Output the (X, Y) coordinate of the center of the cell containing the given text.  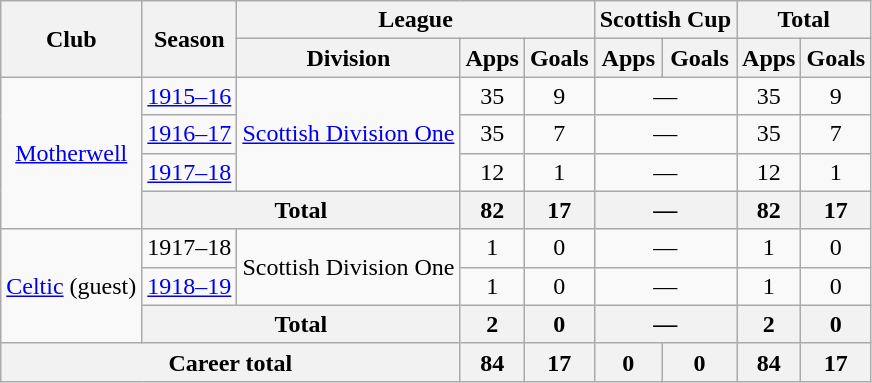
Season (190, 39)
Club (72, 39)
1915–16 (190, 96)
League (416, 20)
Motherwell (72, 153)
Scottish Cup (665, 20)
Division (348, 58)
1916–17 (190, 134)
1918–19 (190, 286)
Celtic (guest) (72, 286)
Career total (230, 362)
